Scan for the cell matching the given text and deliver its (X, Y) coordinate at center. 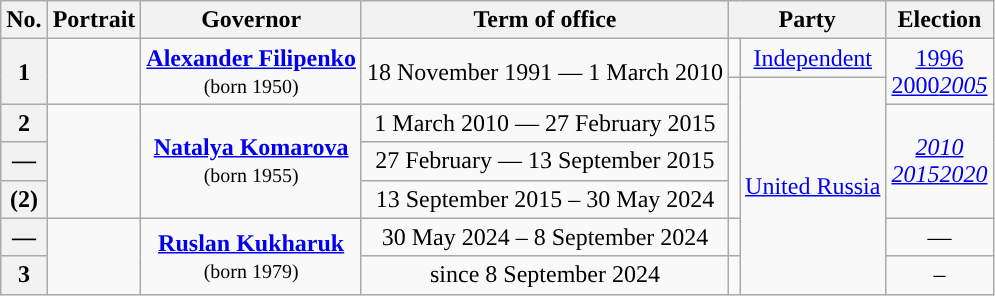
(2) (24, 199)
– (940, 275)
Independent (813, 58)
Natalya Komarova(born 1955) (252, 161)
18 November 1991 — 1 March 2010 (544, 72)
1 (24, 72)
United Russia (813, 186)
2 (24, 123)
Ruslan Kukharuk(born 1979) (252, 256)
No. (24, 20)
Governor (252, 20)
27 February — 13 September 2015 (544, 161)
201020152020 (940, 161)
Alexander Filipenko(born 1950) (252, 72)
199620002005 (940, 72)
since 8 September 2024 (544, 275)
1 March 2010 — 27 February 2015 (544, 123)
Election (940, 20)
Portrait (94, 20)
3 (24, 275)
Term of office (544, 20)
Party (806, 20)
30 May 2024 – 8 September 2024 (544, 237)
13 September 2015 – 30 May 2024 (544, 199)
